Pinpoint the cell where the given text exists, returning its [X, Y] midpoint coordinate. 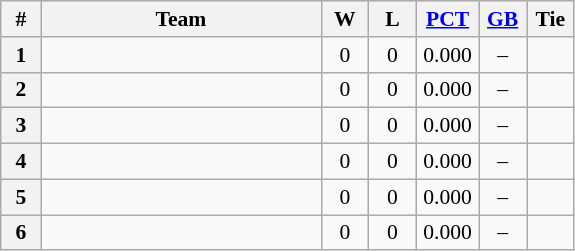
GB [503, 19]
3 [21, 126]
W [345, 19]
1 [21, 55]
4 [21, 162]
2 [21, 90]
Tie [550, 19]
L [393, 19]
PCT [448, 19]
Team [181, 19]
5 [21, 197]
# [21, 19]
6 [21, 233]
